Capture the cell that displays the provided text and extract its (X, Y) central coordinate. 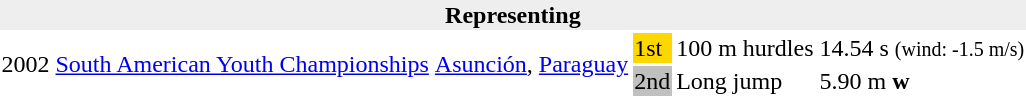
2nd (652, 81)
Representing (513, 15)
5.90 m w (922, 81)
Asunción, Paraguay (531, 64)
14.54 s (wind: -1.5 m/s) (922, 48)
100 m hurdles (745, 48)
Long jump (745, 81)
2002 (26, 64)
South American Youth Championships (242, 64)
1st (652, 48)
